Scan for the cell matching the given text and deliver its [x, y] coordinate at center. 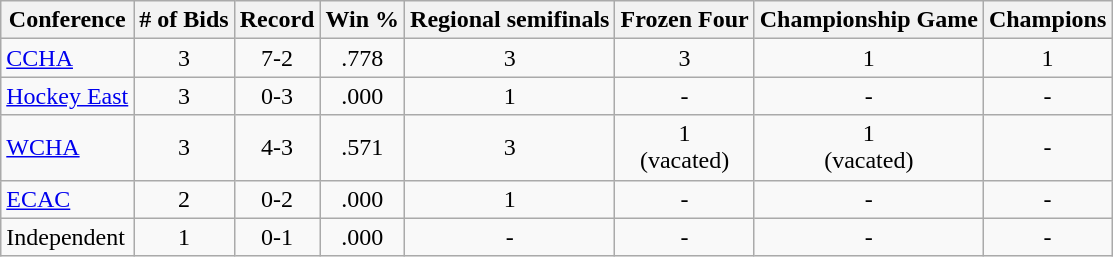
.571 [362, 148]
0-3 [277, 96]
Win % [362, 20]
.778 [362, 58]
Conference [68, 20]
Independent [68, 237]
ECAC [68, 199]
CCHA [68, 58]
Hockey East [68, 96]
Record [277, 20]
WCHA [68, 148]
0-2 [277, 199]
Regional semifinals [510, 20]
Championship Game [868, 20]
Frozen Four [684, 20]
# of Bids [184, 20]
0-1 [277, 237]
7-2 [277, 58]
Champions [1047, 20]
4-3 [277, 148]
2 [184, 199]
